Locate the cell with the specified text and output its [X, Y] center coordinate. 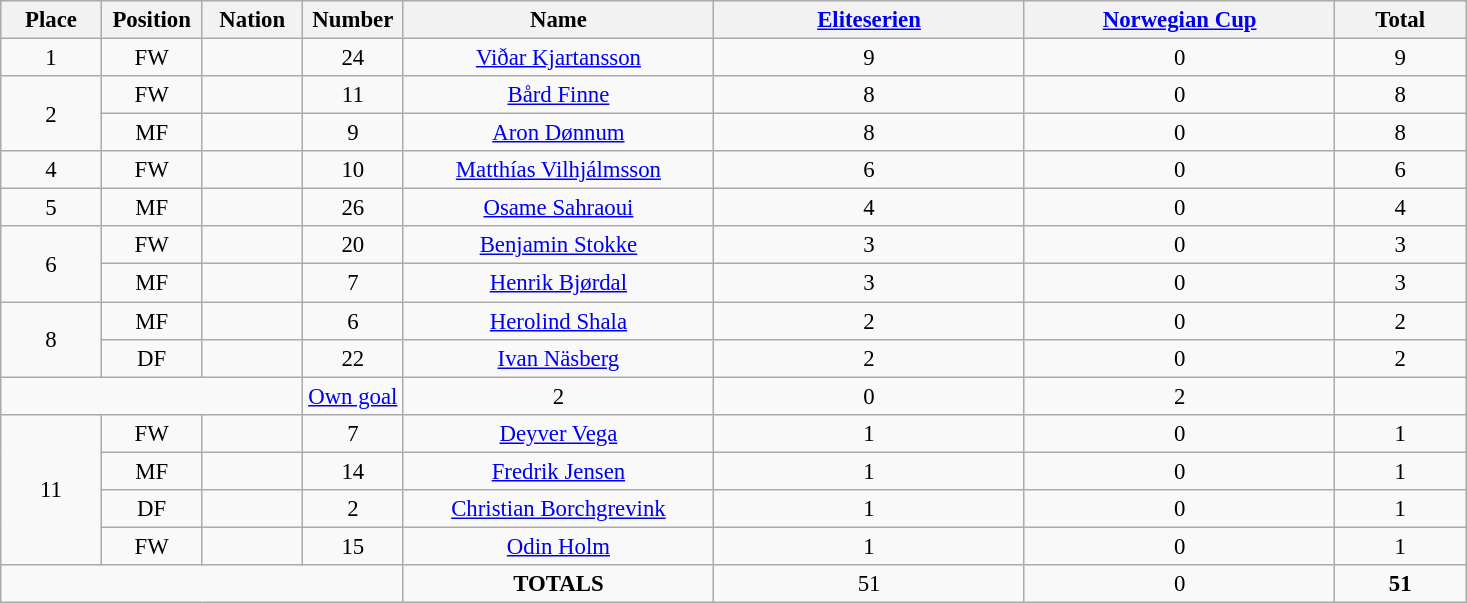
Fredrik Jensen [558, 471]
Name [558, 20]
22 [354, 358]
14 [354, 471]
Christian Borchgrevink [558, 509]
Eliteserien [870, 20]
Position [152, 20]
Herolind Shala [558, 321]
Bård Finne [558, 95]
Place [52, 20]
Osame Sahraoui [558, 208]
Ivan Näsberg [558, 358]
Deyver Vega [558, 433]
Number [354, 20]
Viðar Kjartansson [558, 58]
Own goal [354, 396]
20 [354, 245]
5 [52, 208]
10 [354, 170]
Total [1400, 20]
Henrik Bjørdal [558, 283]
Odin Holm [558, 546]
Aron Dønnum [558, 133]
Norwegian Cup [1180, 20]
26 [354, 208]
Benjamin Stokke [558, 245]
TOTALS [558, 584]
Matthías Vilhjálmsson [558, 170]
24 [354, 58]
Nation [252, 20]
15 [354, 546]
